For the text-containing cell, return its midpoint in [x, y] coordinate format. 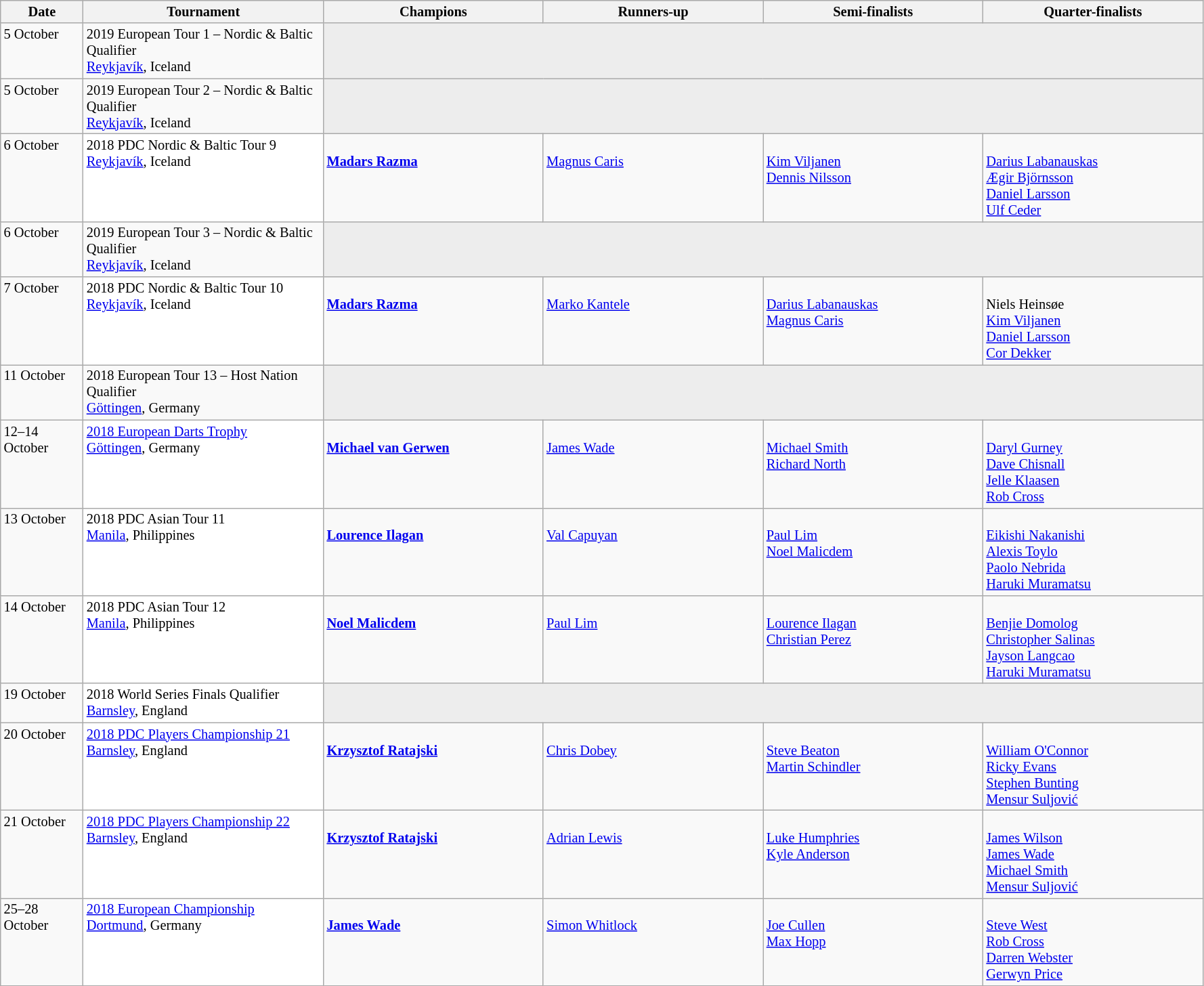
Semi-finalists [874, 12]
13 October [42, 552]
Val Capuyan [653, 552]
2018 PDC Nordic & Baltic Tour 10Reykjavík, Iceland [203, 321]
Magnus Caris [653, 177]
Lourence Ilagan [433, 552]
James Wilson James Wade Michael Smith Mensur Suljović [1093, 854]
11 October [42, 392]
Champions [433, 12]
Benjie Domolog Christopher Salinas Jayson Langcao Haruki Muramatsu [1093, 639]
Tournament [203, 12]
Joe Cullen Max Hopp [874, 942]
12–14 October [42, 464]
Date [42, 12]
2018 PDC Players Championship 21Barnsley, England [203, 767]
2018 European Tour 13 – Host Nation Qualifier Göttingen, Germany [203, 392]
2018 European Darts TrophyGöttingen, Germany [203, 464]
Luke Humphries Kyle Anderson [874, 854]
2018 PDC Nordic & Baltic Tour 9Reykjavík, Iceland [203, 177]
Steve Beaton Martin Schindler [874, 767]
14 October [42, 639]
Michael Smith Richard North [874, 464]
2019 European Tour 1 – Nordic & Baltic Qualifier Reykjavík, Iceland [203, 51]
25–28 October [42, 942]
2018 European ChampionshipDortmund, Germany [203, 942]
Darius Labanauskas Magnus Caris [874, 321]
Noel Malicdem [433, 639]
Runners-up [653, 12]
Chris Dobey [653, 767]
Adrian Lewis [653, 854]
Simon Whitlock [653, 942]
Marko Kantele [653, 321]
19 October [42, 703]
Lourence Ilagan Christian Perez [874, 639]
William O'Connor Ricky Evans Stephen Bunting Mensur Suljović [1093, 767]
Niels Heinsøe Kim Viljanen Daniel Larsson Cor Dekker [1093, 321]
20 October [42, 767]
2019 European Tour 3 – Nordic & Baltic Qualifier Reykjavík, Iceland [203, 249]
2018 World Series Finals Qualifier Barnsley, England [203, 703]
Paul Lim [653, 639]
Darius Labanauskas Ægir Björnsson Daniel Larsson Ulf Ceder [1093, 177]
Daryl Gurney Dave Chisnall Jelle Klaasen Rob Cross [1093, 464]
21 October [42, 854]
2018 PDC Asian Tour 12Manila, Philippines [203, 639]
Eikishi Nakanishi Alexis Toylo Paolo Nebrida Haruki Muramatsu [1093, 552]
Michael van Gerwen [433, 464]
Steve West Rob Cross Darren Webster Gerwyn Price [1093, 942]
Paul Lim Noel Malicdem [874, 552]
7 October [42, 321]
Kim Viljanen Dennis Nilsson [874, 177]
2018 PDC Players Championship 22Barnsley, England [203, 854]
Quarter-finalists [1093, 12]
2018 PDC Asian Tour 11Manila, Philippines [203, 552]
2019 European Tour 2 – Nordic & Baltic Qualifier Reykjavík, Iceland [203, 106]
